Detect which cell encompasses the target text, then output its (x, y) center coordinate. 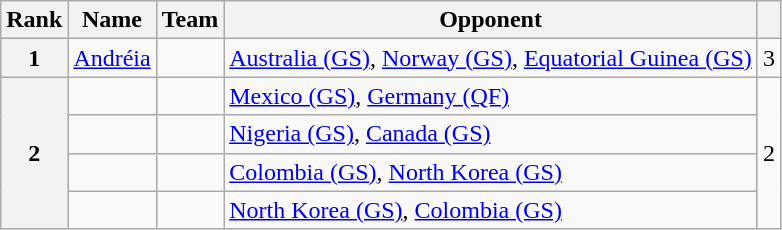
Andréia (112, 58)
3 (768, 58)
Opponent (491, 20)
Australia (GS), Norway (GS), Equatorial Guinea (GS) (491, 58)
Mexico (GS), Germany (QF) (491, 96)
North Korea (GS), Colombia (GS) (491, 210)
Colombia (GS), North Korea (GS) (491, 172)
Nigeria (GS), Canada (GS) (491, 134)
Team (190, 20)
Name (112, 20)
Rank (34, 20)
1 (34, 58)
